Identify which cell holds the provided text, then report its [x, y] central coordinate. 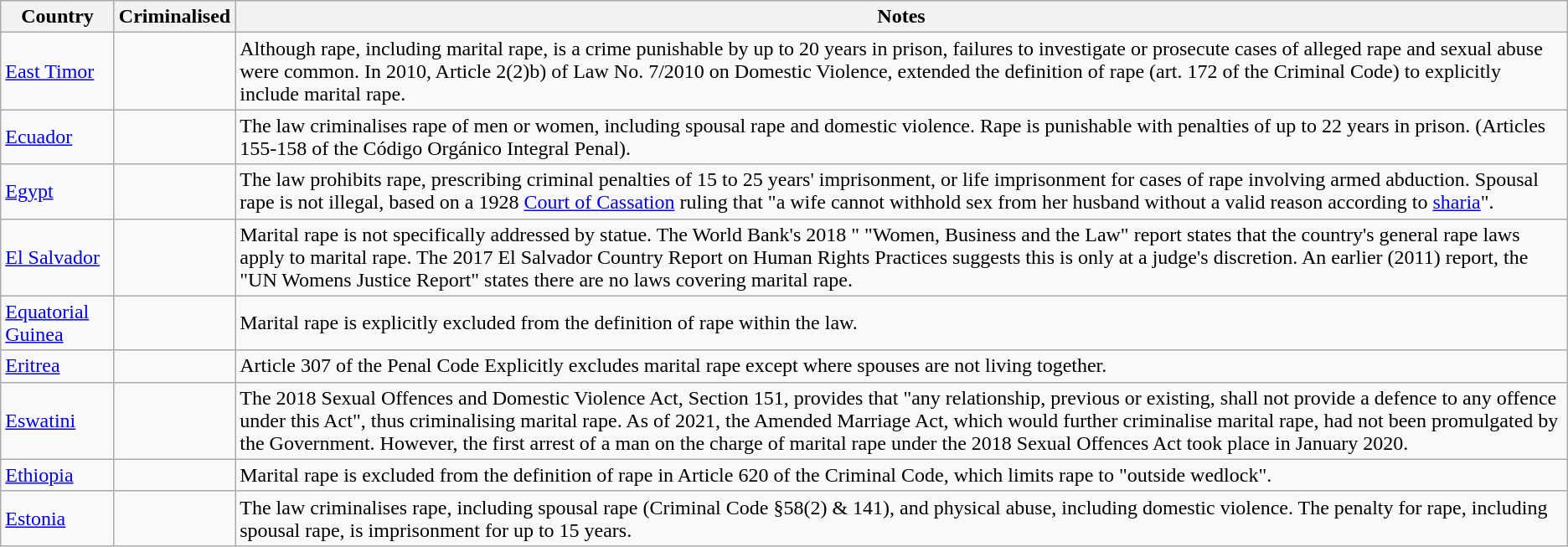
Eritrea [58, 366]
Estonia [58, 518]
Ecuador [58, 137]
Marital rape is explicitly excluded from the definition of rape within the law. [901, 323]
El Salvador [58, 257]
Eswatini [58, 421]
Notes [901, 17]
Criminalised [174, 17]
Ethiopia [58, 475]
East Timor [58, 71]
Egypt [58, 191]
Equatorial Guinea [58, 323]
Country [58, 17]
Marital rape is excluded from the definition of rape in Article 620 of the Criminal Code, which limits rape to "outside wedlock". [901, 475]
Article 307 of the Penal Code Explicitly excludes marital rape except where spouses are not living together. [901, 366]
